Pinpoint the cell where the given text exists, returning its (X, Y) midpoint coordinate. 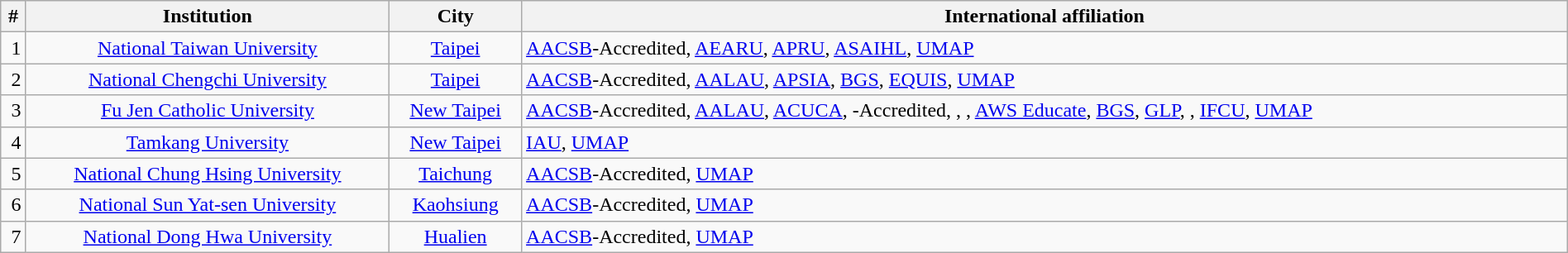
National Chung Hsing University (208, 174)
City (456, 17)
5 (13, 174)
1 (13, 48)
Institution (208, 17)
2 (13, 79)
International affiliation (1045, 17)
National Taiwan University (208, 48)
Taichung (456, 174)
AACSB-Accredited, AALAU, APSIA, BGS, EQUIS, UMAP (1045, 79)
National Sun Yat-sen University (208, 205)
National Dong Hwa University (208, 236)
Fu Jen Catholic University (208, 111)
7 (13, 236)
Tamkang University (208, 142)
# (13, 17)
Kaohsiung (456, 205)
National Chengchi University (208, 79)
4 (13, 142)
Hualien (456, 236)
3 (13, 111)
AACSB-Accredited, AEARU, APRU, ASAIHL, UMAP (1045, 48)
6 (13, 205)
AACSB-Accredited, AALAU, ACUCA, -Accredited, , , AWS Educate, BGS, GLP, , IFCU, UMAP (1045, 111)
IAU, UMAP (1045, 142)
